From the cell containing the given text, extract its center point as (X, Y) coordinate. 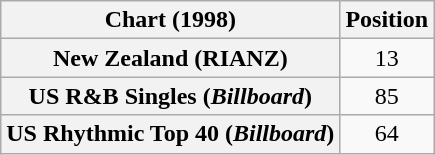
US R&B Singles (Billboard) (170, 96)
85 (387, 96)
New Zealand (RIANZ) (170, 58)
Position (387, 20)
64 (387, 134)
Chart (1998) (170, 20)
US Rhythmic Top 40 (Billboard) (170, 134)
13 (387, 58)
